Search for the cell housing the specified text and yield its [x, y] center coordinate. 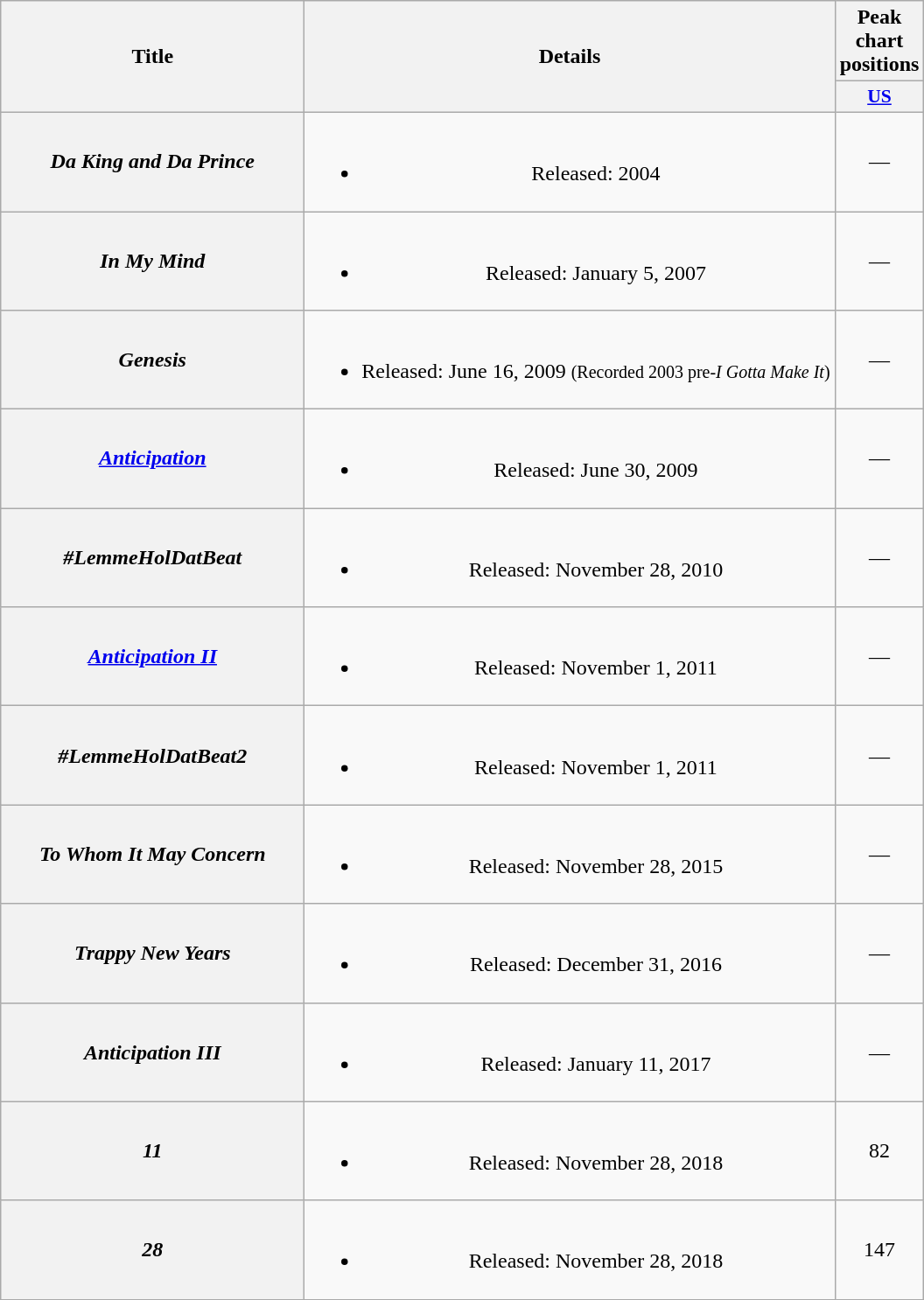
#LemmeHolDatBeat [152, 558]
To Whom It May Concern [152, 854]
11 [152, 1151]
Released: June 30, 2009 [570, 458]
US [879, 97]
Released: November 28, 2010 [570, 558]
Da King and Da Prince [152, 161]
Released: December 31, 2016 [570, 954]
Released: June 16, 2009 (Recorded 2003 pre-I Gotta Make It) [570, 360]
Released: January 5, 2007 [570, 261]
Released: January 11, 2017 [570, 1052]
Released: 2004 [570, 161]
Anticipation III [152, 1052]
82 [879, 1151]
In My Mind [152, 261]
Anticipation [152, 458]
#LemmeHolDatBeat2 [152, 756]
Peak chart positions [879, 41]
Trappy New Years [152, 954]
Details [570, 57]
28 [152, 1249]
Anticipation II [152, 656]
Genesis [152, 360]
Released: November 28, 2015 [570, 854]
Title [152, 57]
147 [879, 1249]
